Locate the cell with the specified text and output its [x, y] center coordinate. 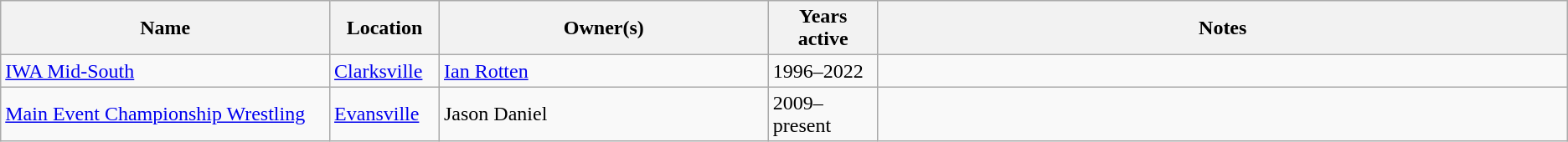
Owner(s) [603, 28]
Years active [823, 28]
Notes [1223, 28]
Main Event Championship Wrestling [166, 114]
Clarksville [385, 71]
IWA Mid-South [166, 71]
1996–2022 [823, 71]
2009–present [823, 114]
Name [166, 28]
Ian Rotten [603, 71]
Location [385, 28]
Jason Daniel [603, 114]
Evansville [385, 114]
